Capture the cell that displays the provided text and extract its (X, Y) central coordinate. 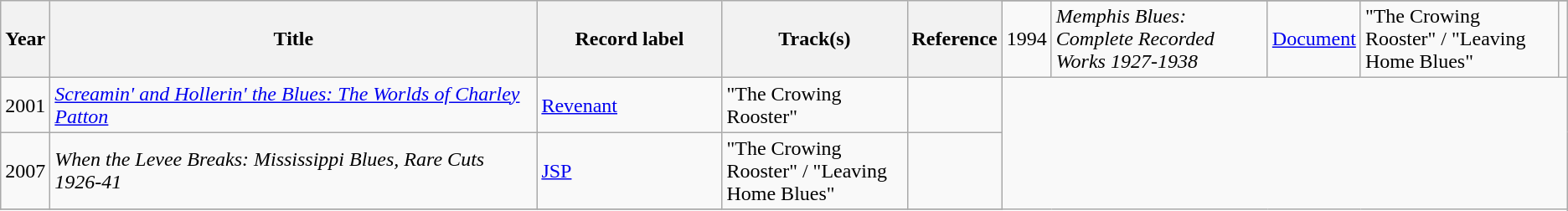
2001 (25, 105)
2007 (25, 171)
JSP (630, 171)
Revenant (630, 105)
Record label (630, 39)
Title (293, 39)
Screamin' and Hollerin' the Blues: The Worlds of Charley Patton (293, 105)
1994 (1027, 39)
Memphis Blues: Complete Recorded Works 1927-1938 (1159, 39)
Track(s) (814, 39)
Document (1313, 39)
Year (25, 39)
"The Crowing Rooster" (814, 105)
When the Levee Breaks: Mississippi Blues, Rare Cuts 1926-41 (293, 171)
Reference (955, 39)
